Detect which cell encompasses the target text, then output its [X, Y] center coordinate. 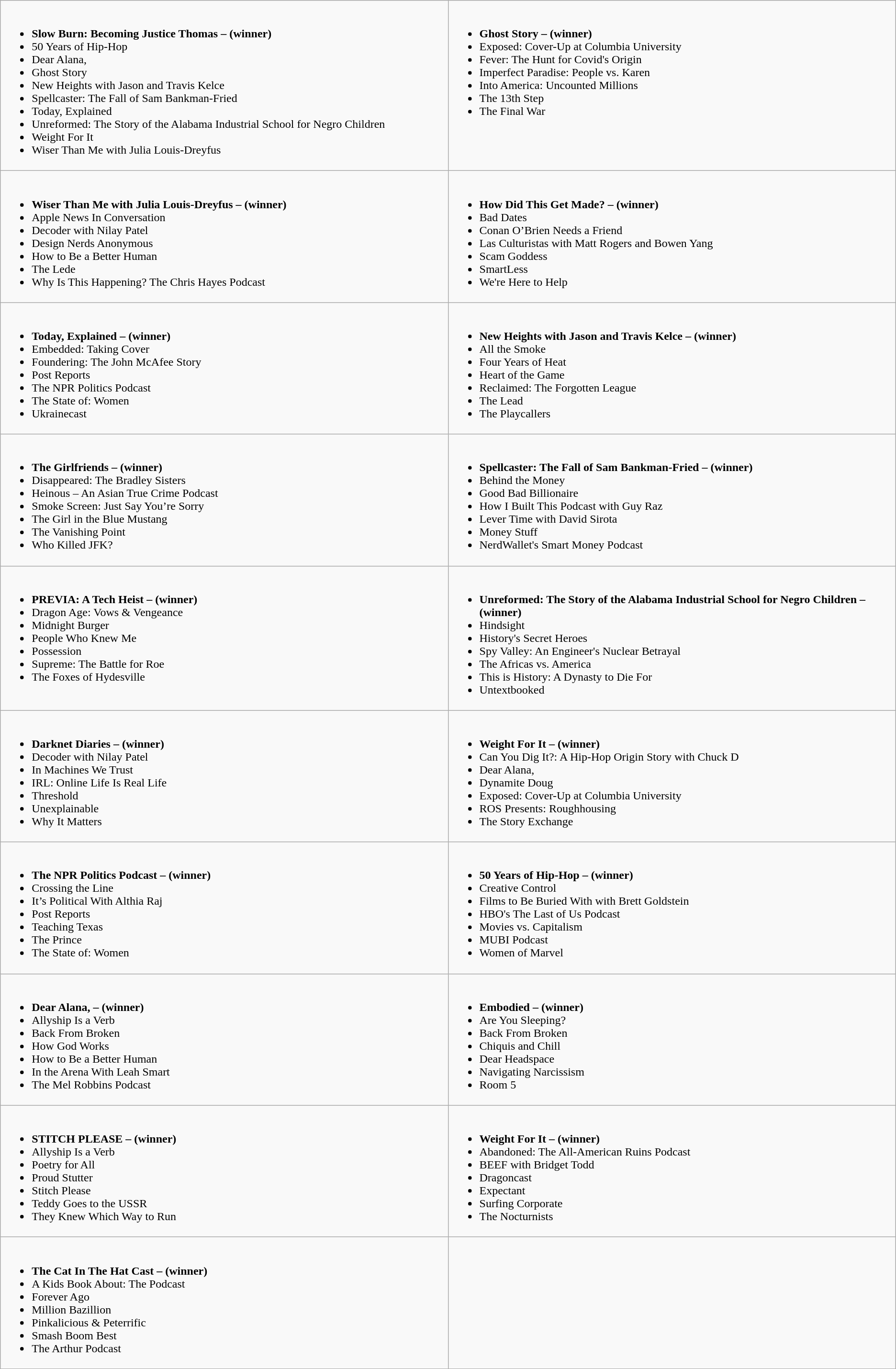
STITCH PLEASE – (winner)Allyship Is a VerbPoetry for AllProud StutterStitch PleaseTeddy Goes to the USSRThey Knew Which Way to Run [224, 1171]
Today, Explained – (winner)Embedded: Taking CoverFoundering: The John McAfee StoryPost ReportsThe NPR Politics PodcastThe State of: WomenUkrainecast [224, 369]
Dear Alana, – (winner)Allyship Is a VerbBack From BrokenHow God WorksHow to Be a Better HumanIn the Arena With Leah SmartThe Mel Robbins Podcast [224, 1040]
Embodied – (winner)Are You Sleeping?Back From BrokenChiquis and ChillDear HeadspaceNavigating NarcissismRoom 5 [672, 1040]
Darknet Diaries – (winner)Decoder with Nilay PatelIn Machines We TrustIRL: Online Life Is Real LifeThresholdUnexplainableWhy It Matters [224, 776]
Weight For It – (winner)Abandoned: The All-American Ruins PodcastBEEF with Bridget ToddDragoncastExpectantSurfing CorporateThe Nocturnists [672, 1171]
The NPR Politics Podcast – (winner)Crossing the LineIt’s Political With Althia RajPost ReportsTeaching TexasThe PrinceThe State of: Women [224, 908]
